Pinpoint the cell where the given text exists, returning its [x, y] midpoint coordinate. 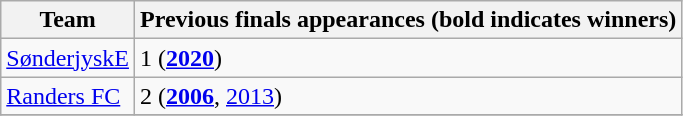
Previous finals appearances (bold indicates winners) [408, 20]
Randers FC [68, 96]
2 (2006, 2013) [408, 96]
Team [68, 20]
1 (2020) [408, 58]
SønderjyskE [68, 58]
